Find where the given text appears and provide that cell's center as (X, Y) coordinate. 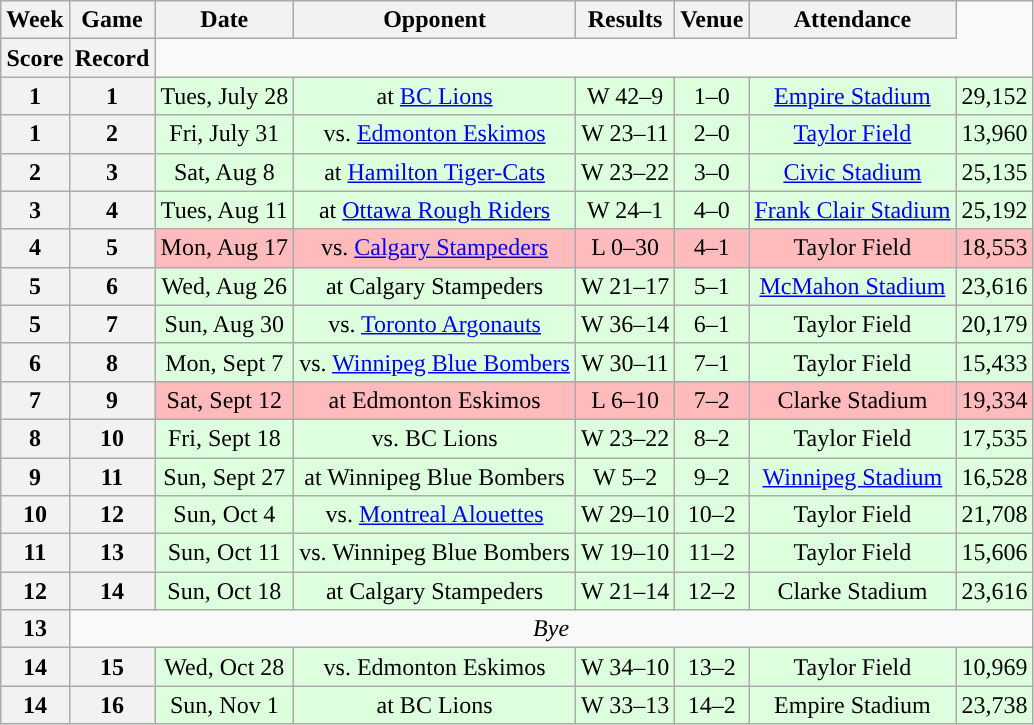
W 24–1 (624, 210)
9–2 (712, 477)
Fri, July 31 (224, 134)
13,960 (994, 134)
10,969 (994, 667)
Sun, Aug 30 (224, 324)
18,553 (994, 248)
21,708 (994, 515)
1–0 (712, 96)
vs. BC Lions (435, 438)
6–1 (712, 324)
Mon, Aug 17 (224, 248)
Record (112, 58)
12–2 (712, 591)
29,152 (994, 96)
W 5–2 (624, 477)
8–2 (712, 438)
Opponent (435, 20)
Bye (551, 629)
4–0 (712, 210)
20,179 (994, 324)
Frank Clair Stadium (852, 210)
W 29–10 (624, 515)
at Ottawa Rough Riders (435, 210)
7–2 (712, 400)
Civic Stadium (852, 172)
W 42–9 (624, 96)
at Edmonton Eskimos (435, 400)
7–1 (712, 362)
19,334 (994, 400)
17,535 (994, 438)
Winnipeg Stadium (852, 477)
23,738 (994, 705)
W 21–17 (624, 286)
16 (112, 705)
4–1 (712, 248)
W 33–13 (624, 705)
W 30–11 (624, 362)
vs. Montreal Alouettes (435, 515)
Tues, July 28 (224, 96)
Results (624, 20)
Score (35, 58)
13–2 (712, 667)
10–2 (712, 515)
Week (35, 20)
3–0 (712, 172)
15,433 (994, 362)
Wed, Oct 28 (224, 667)
16,528 (994, 477)
Game (112, 20)
vs. Toronto Argonauts (435, 324)
Sat, Sept 12 (224, 400)
L 0–30 (624, 248)
Fri, Sept 18 (224, 438)
11–2 (712, 553)
15,606 (994, 553)
Wed, Aug 26 (224, 286)
Sun, Sept 27 (224, 477)
Mon, Sept 7 (224, 362)
Sun, Oct 18 (224, 591)
W 23–11 (624, 134)
Venue (712, 20)
W 36–14 (624, 324)
W 34–10 (624, 667)
Attendance (852, 20)
2–0 (712, 134)
Sun, Oct 11 (224, 553)
at Hamilton Tiger-Cats (435, 172)
Date (224, 20)
Sat, Aug 8 (224, 172)
vs. Calgary Stampeders (435, 248)
15 (112, 667)
at Winnipeg Blue Bombers (435, 477)
5–1 (712, 286)
25,192 (994, 210)
McMahon Stadium (852, 286)
W 21–14 (624, 591)
Tues, Aug 11 (224, 210)
Sun, Nov 1 (224, 705)
W 19–10 (624, 553)
25,135 (994, 172)
14–2 (712, 705)
Sun, Oct 4 (224, 515)
L 6–10 (624, 400)
